Extract the (X, Y) coordinate from the center of the cell holding the provided text.  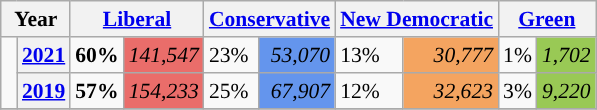
57% (96, 91)
30,777 (450, 55)
1% (518, 55)
1,702 (566, 55)
Conservative (270, 19)
Green (547, 19)
12% (369, 91)
60% (96, 55)
2021 (44, 55)
53,070 (298, 55)
25% (232, 91)
13% (369, 55)
New Democratic (416, 19)
67,907 (298, 91)
3% (518, 91)
23% (232, 55)
2019 (44, 91)
154,233 (164, 91)
Liberal (137, 19)
141,547 (164, 55)
32,623 (450, 91)
Year (36, 19)
9,220 (566, 91)
